Determine the [x, y] coordinate at the center of the cell enclosing the given text.  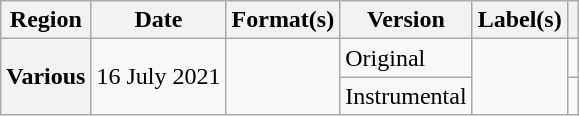
16 July 2021 [158, 77]
Date [158, 20]
Instrumental [406, 96]
Label(s) [520, 20]
Region [46, 20]
Various [46, 77]
Original [406, 58]
Format(s) [283, 20]
Version [406, 20]
